Scan for the cell matching the given text and deliver its (X, Y) coordinate at center. 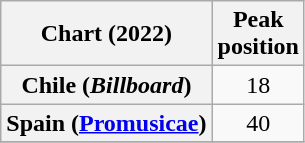
Chart (2022) (106, 34)
Spain (Promusicae) (106, 123)
Chile (Billboard) (106, 85)
18 (258, 85)
40 (258, 123)
Peak position (258, 34)
